Capture the cell that displays the provided text and extract its [X, Y] central coordinate. 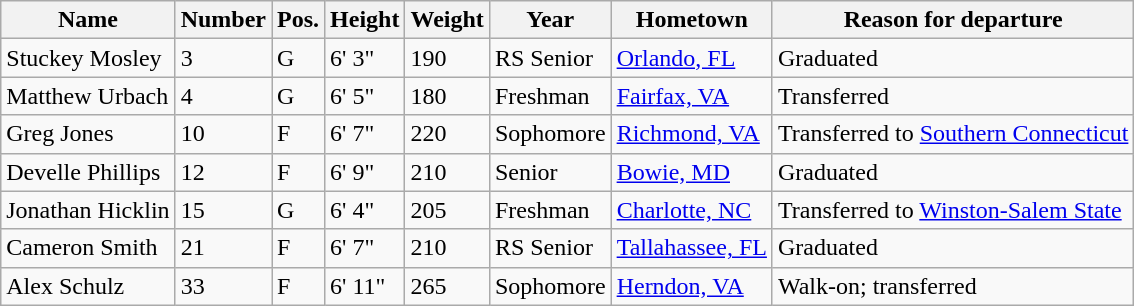
Transferred to Southern Connecticut [952, 134]
Greg Jones [88, 134]
Hometown [692, 20]
220 [447, 134]
Alex Schulz [88, 286]
205 [447, 210]
6' 9" [365, 172]
21 [223, 248]
Jonathan Hicklin [88, 210]
Walk-on; transferred [952, 286]
Transferred to Winston-Salem State [952, 210]
Herndon, VA [692, 286]
10 [223, 134]
180 [447, 96]
Year [550, 20]
Orlando, FL [692, 58]
6' 4" [365, 210]
Develle Phillips [88, 172]
Height [365, 20]
Pos. [298, 20]
190 [447, 58]
Stuckey Mosley [88, 58]
Bowie, MD [692, 172]
Charlotte, NC [692, 210]
Cameron Smith [88, 248]
Number [223, 20]
Matthew Urbach [88, 96]
Richmond, VA [692, 134]
Transferred [952, 96]
Tallahassee, FL [692, 248]
265 [447, 286]
6' 5" [365, 96]
4 [223, 96]
Senior [550, 172]
15 [223, 210]
33 [223, 286]
6' 3" [365, 58]
Name [88, 20]
Weight [447, 20]
6' 11" [365, 286]
Reason for departure [952, 20]
3 [223, 58]
Fairfax, VA [692, 96]
12 [223, 172]
